Search for the cell housing the specified text and yield its [x, y] center coordinate. 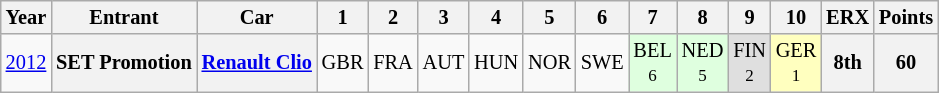
Renault Clio [257, 63]
SET Promotion [124, 63]
Car [257, 17]
AUT [444, 63]
10 [796, 17]
HUN [496, 63]
6 [602, 17]
ERX [848, 17]
5 [550, 17]
Year [26, 17]
3 [444, 17]
NED5 [703, 63]
2 [392, 17]
FIN2 [750, 63]
FRA [392, 63]
Points [906, 17]
SWE [602, 63]
9 [750, 17]
GBR [343, 63]
NOR [550, 63]
60 [906, 63]
GER1 [796, 63]
BEL6 [653, 63]
8 [703, 17]
8th [848, 63]
Entrant [124, 17]
1 [343, 17]
4 [496, 17]
7 [653, 17]
2012 [26, 63]
